Output the (X, Y) coordinate of the center of the cell containing the given text.  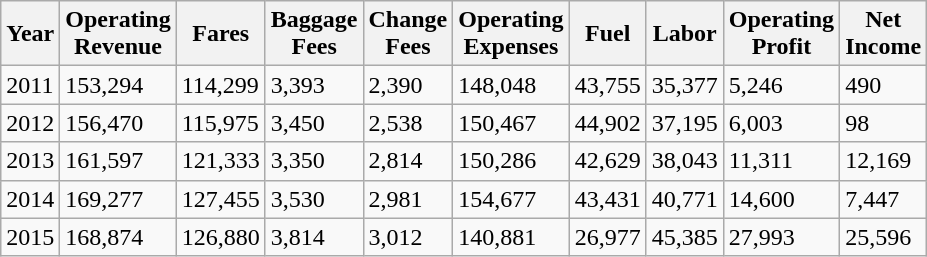
154,677 (511, 199)
150,286 (511, 161)
5,246 (781, 85)
37,195 (684, 123)
43,431 (608, 199)
148,048 (511, 85)
140,881 (511, 237)
Labor (684, 34)
Fares (220, 34)
26,977 (608, 237)
121,333 (220, 161)
NetIncome (884, 34)
169,277 (118, 199)
3,350 (314, 161)
43,755 (608, 85)
3,393 (314, 85)
OperatingProfit (781, 34)
3,530 (314, 199)
Fuel (608, 34)
Year (30, 34)
2,981 (408, 199)
ChangeFees (408, 34)
44,902 (608, 123)
38,043 (684, 161)
12,169 (884, 161)
2012 (30, 123)
14,600 (781, 199)
2,390 (408, 85)
BaggageFees (314, 34)
7,447 (884, 199)
42,629 (608, 161)
150,467 (511, 123)
11,311 (781, 161)
45,385 (684, 237)
2015 (30, 237)
161,597 (118, 161)
40,771 (684, 199)
168,874 (118, 237)
114,299 (220, 85)
6,003 (781, 123)
2,538 (408, 123)
98 (884, 123)
2014 (30, 199)
115,975 (220, 123)
156,470 (118, 123)
490 (884, 85)
126,880 (220, 237)
2013 (30, 161)
2,814 (408, 161)
3,814 (314, 237)
3,012 (408, 237)
OperatingExpenses (511, 34)
27,993 (781, 237)
3,450 (314, 123)
153,294 (118, 85)
2011 (30, 85)
35,377 (684, 85)
127,455 (220, 199)
25,596 (884, 237)
OperatingRevenue (118, 34)
